Detect which cell encompasses the target text, then output its [X, Y] center coordinate. 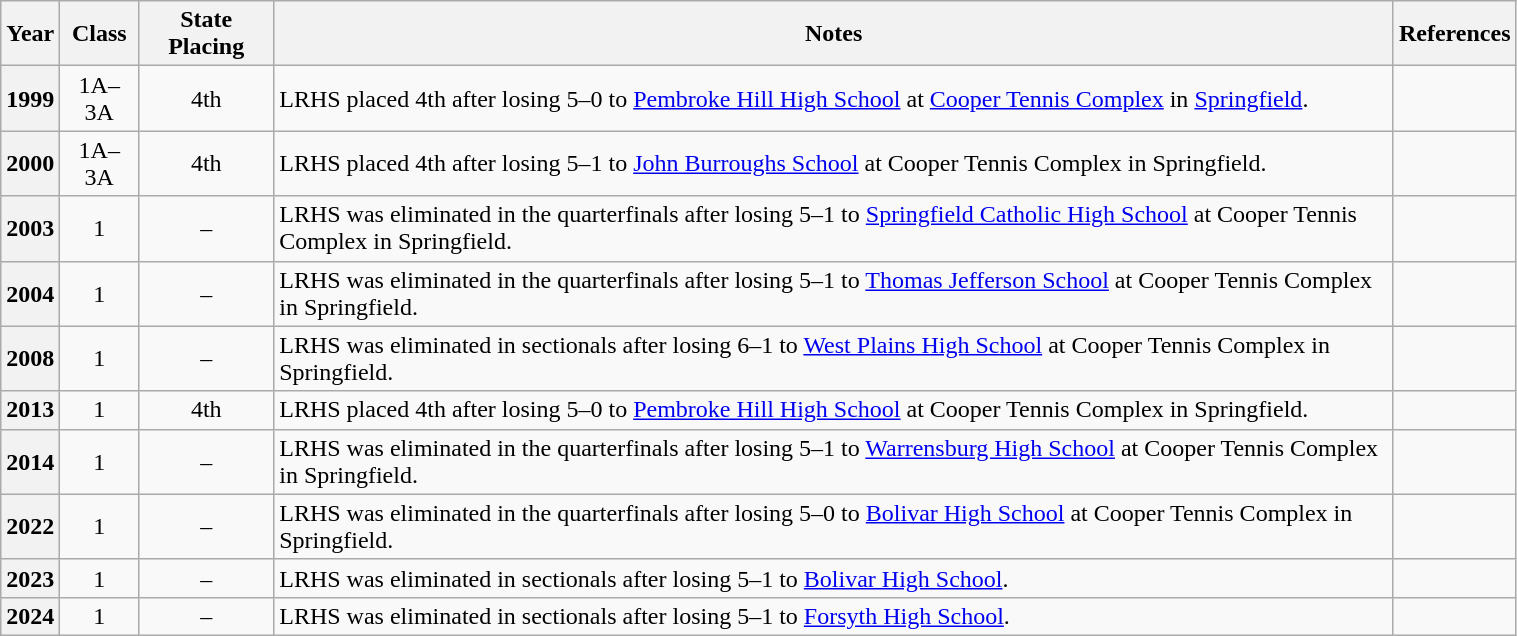
LRHS was eliminated in the quarterfinals after losing 5–0 to Bolivar High School at Cooper Tennis Complex in Springfield. [834, 526]
LRHS was eliminated in the quarterfinals after losing 5–1 to Warrensburg High School at Cooper Tennis Complex in Springfield. [834, 462]
2004 [30, 294]
1999 [30, 98]
2014 [30, 462]
LRHS was eliminated in the quarterfinals after losing 5–1 to Thomas Jefferson School at Cooper Tennis Complex in Springfield. [834, 294]
2013 [30, 410]
2024 [30, 616]
LRHS was eliminated in sectionals after losing 5–1 to Bolivar High School. [834, 578]
2003 [30, 228]
2022 [30, 526]
2000 [30, 164]
2023 [30, 578]
LRHS placed 4th after losing 5–1 to John Burroughs School at Cooper Tennis Complex in Springfield. [834, 164]
LRHS was eliminated in sectionals after losing 6–1 to West Plains High School at Cooper Tennis Complex in Springfield. [834, 358]
LRHS was eliminated in sectionals after losing 5–1 to Forsyth High School. [834, 616]
Year [30, 34]
References [1454, 34]
LRHS was eliminated in the quarterfinals after losing 5–1 to Springfield Catholic High School at Cooper Tennis Complex in Springfield. [834, 228]
Class [100, 34]
2008 [30, 358]
State Placing [206, 34]
Notes [834, 34]
